Output the [x, y] coordinate of the center of the cell containing the given text.  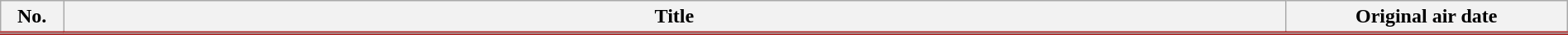
Title [675, 17]
Original air date [1426, 17]
No. [32, 17]
